Capture the cell that displays the provided text and extract its [x, y] central coordinate. 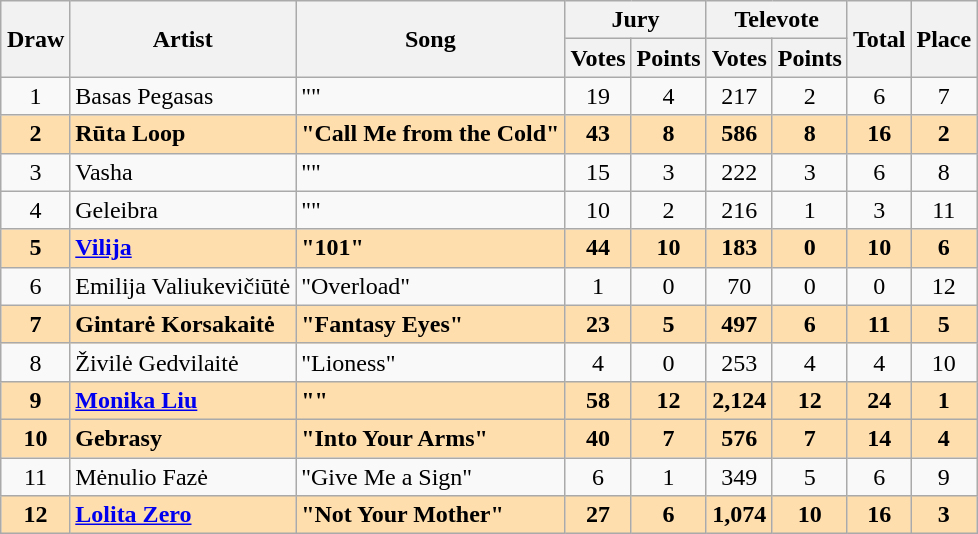
349 [739, 477]
Emilija Valiukevičiūtė [183, 286]
58 [598, 400]
253 [739, 362]
222 [739, 172]
Rūta Loop [183, 134]
2,124 [739, 400]
"Call Me from the Cold" [430, 134]
Gebrasy [183, 438]
497 [739, 324]
"Lioness" [430, 362]
Song [430, 39]
Artist [183, 39]
"101" [430, 248]
"Into Your Arms" [430, 438]
43 [598, 134]
Gintarė Korsakaitė [183, 324]
183 [739, 248]
576 [739, 438]
Geleibra [183, 210]
15 [598, 172]
19 [598, 96]
217 [739, 96]
27 [598, 515]
586 [739, 134]
Jury [636, 20]
Place [944, 39]
"Not Your Mother" [430, 515]
1,074 [739, 515]
14 [879, 438]
Vasha [183, 172]
Televote [776, 20]
Basas Pegasas [183, 96]
Živilė Gedvilaitė [183, 362]
"Fantasy Eyes" [430, 324]
"Overload" [430, 286]
70 [739, 286]
Draw [35, 39]
23 [598, 324]
44 [598, 248]
Monika Liu [183, 400]
Vilija [183, 248]
Lolita Zero [183, 515]
216 [739, 210]
Total [879, 39]
24 [879, 400]
Mėnulio Fazė [183, 477]
"Give Me a Sign" [430, 477]
40 [598, 438]
